Extract the [X, Y] coordinate from the center of the cell holding the provided text.  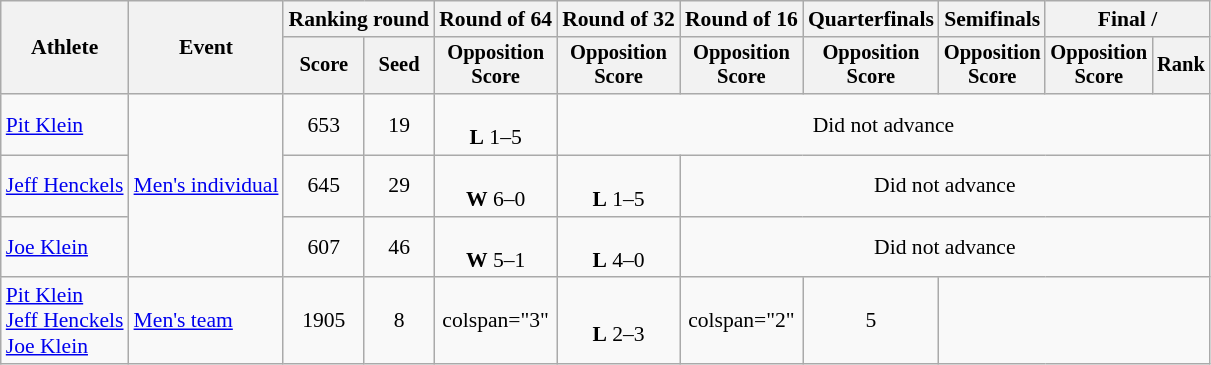
Rank [1181, 66]
8 [399, 322]
1905 [324, 322]
colspan="3" [496, 322]
Final / [1127, 19]
19 [399, 124]
Athlete [65, 48]
colspan="2" [742, 322]
Ranking round [358, 19]
46 [399, 248]
Men's team [206, 322]
Event [206, 48]
645 [324, 186]
W 5–1 [496, 248]
L 4–0 [618, 248]
653 [324, 124]
Round of 64 [496, 19]
Quarterfinals [871, 19]
Jeff Henckels [65, 186]
W 6–0 [496, 186]
Pit KleinJeff HenckelsJoe Klein [65, 322]
Round of 16 [742, 19]
607 [324, 248]
Round of 32 [618, 19]
29 [399, 186]
Score [324, 66]
L 2–3 [618, 322]
Men's individual [206, 186]
Pit Klein [65, 124]
Seed [399, 66]
Semifinals [992, 19]
5 [871, 322]
Joe Klein [65, 248]
